Return the [x, y] coordinate for the center point of the cell that contains the specified text.  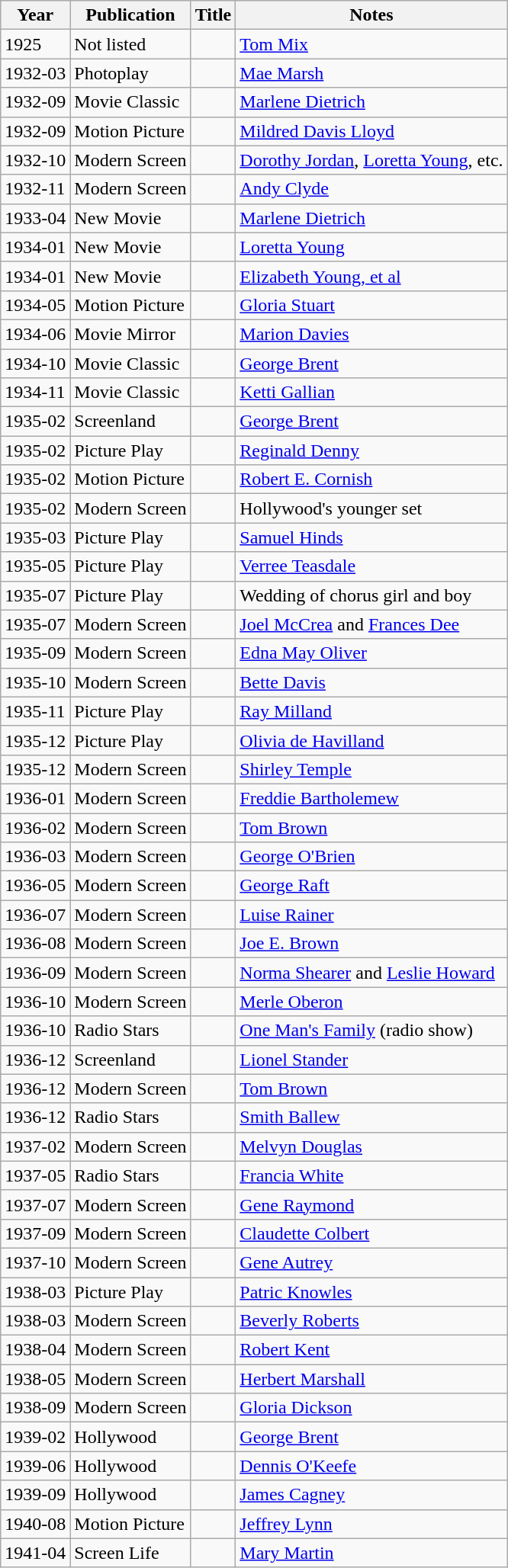
1932-10 [35, 160]
Dorothy Jordan, Loretta Young, etc. [371, 160]
1937-07 [35, 1204]
Ray Milland [371, 711]
Melvyn Douglas [371, 1146]
1936-07 [35, 915]
1936-09 [35, 973]
1939-06 [35, 1466]
Reginald Denny [371, 451]
Elizabeth Young, et al [371, 276]
Photoplay [130, 73]
Joel McCrea and Frances Dee [371, 624]
1935-10 [35, 682]
Wedding of chorus girl and boy [371, 595]
Mary Martin [371, 1553]
Claudette Colbert [371, 1233]
Beverly Roberts [371, 1321]
Jeffrey Lynn [371, 1524]
Gloria Dickson [371, 1408]
Shirley Temple [371, 769]
1939-02 [35, 1437]
Andy Clyde [371, 189]
Bette Davis [371, 682]
1937-10 [35, 1262]
Patric Knowles [371, 1292]
Mildred Davis Lloyd [371, 131]
Publication [130, 15]
Tom Mix [371, 44]
Year [35, 15]
One Man's Family (radio show) [371, 1031]
1938-05 [35, 1379]
1938-04 [35, 1350]
1936-02 [35, 827]
Lionel Stander [371, 1060]
Luise Rainer [371, 915]
Movie Mirror [130, 334]
Olivia de Havilland [371, 740]
1935-03 [35, 537]
Robert Kent [371, 1350]
1932-03 [35, 73]
1940-08 [35, 1524]
Gene Autrey [371, 1262]
Ketti Gallian [371, 393]
1936-05 [35, 886]
1937-02 [35, 1146]
Mae Marsh [371, 73]
Merle Oberon [371, 1002]
1936-01 [35, 798]
1933-04 [35, 218]
Gene Raymond [371, 1204]
1937-09 [35, 1233]
1939-09 [35, 1495]
Not listed [130, 44]
1934-05 [35, 305]
Samuel Hinds [371, 537]
Edna May Oliver [371, 653]
Smith Ballew [371, 1117]
Norma Shearer and Leslie Howard [371, 973]
James Cagney [371, 1495]
1941-04 [35, 1553]
1935-11 [35, 711]
Dennis O'Keefe [371, 1466]
Verree Teasdale [371, 566]
1935-09 [35, 653]
1932-11 [35, 189]
Title [214, 15]
Notes [371, 15]
Gloria Stuart [371, 305]
1934-06 [35, 334]
1936-03 [35, 857]
Joe E. Brown [371, 944]
1934-11 [35, 393]
Screen Life [130, 1553]
Robert E. Cornish [371, 479]
1937-05 [35, 1175]
Herbert Marshall [371, 1379]
1925 [35, 44]
1934-10 [35, 364]
Marion Davies [371, 334]
George O'Brien [371, 857]
1935-05 [35, 566]
George Raft [371, 886]
Freddie Bartholemew [371, 798]
Francia White [371, 1175]
Loretta Young [371, 247]
1936-08 [35, 944]
1938-09 [35, 1408]
Hollywood's younger set [371, 508]
